Locate the cell with the specified text and output its (x, y) center coordinate. 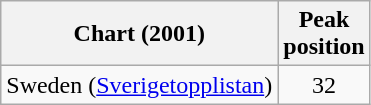
32 (324, 85)
Sweden (Sverigetopplistan) (140, 85)
Peakposition (324, 34)
Chart (2001) (140, 34)
